Capture the cell that displays the provided text and extract its [x, y] central coordinate. 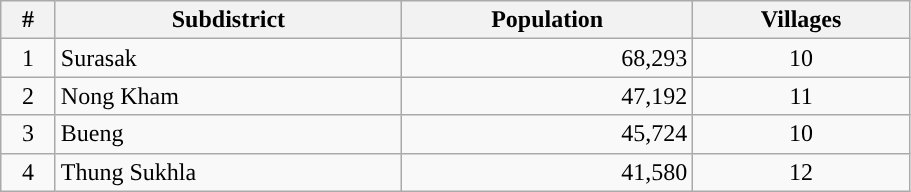
Bueng [228, 134]
Villages [802, 20]
3 [28, 134]
68,293 [548, 58]
Nong Kham [228, 96]
47,192 [548, 96]
1 [28, 58]
Subdistrict [228, 20]
Population [548, 20]
Thung Sukhla [228, 172]
4 [28, 172]
# [28, 20]
45,724 [548, 134]
12 [802, 172]
Surasak [228, 58]
41,580 [548, 172]
11 [802, 96]
2 [28, 96]
